Provide the [X, Y] coordinate of the cell's center where the given text is located.  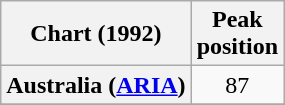
Australia (ARIA) [96, 85]
Chart (1992) [96, 34]
Peakposition [237, 34]
87 [237, 85]
